Extract the (x, y) coordinate from the center of the cell holding the provided text.  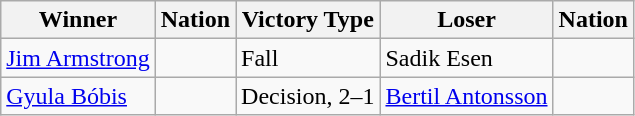
Loser (466, 20)
Fall (308, 58)
Bertil Antonsson (466, 96)
Victory Type (308, 20)
Jim Armstrong (78, 58)
Sadik Esen (466, 58)
Winner (78, 20)
Decision, 2–1 (308, 96)
Gyula Bóbis (78, 96)
